Provide the [X, Y] coordinate of the cell's center where the given text is located.  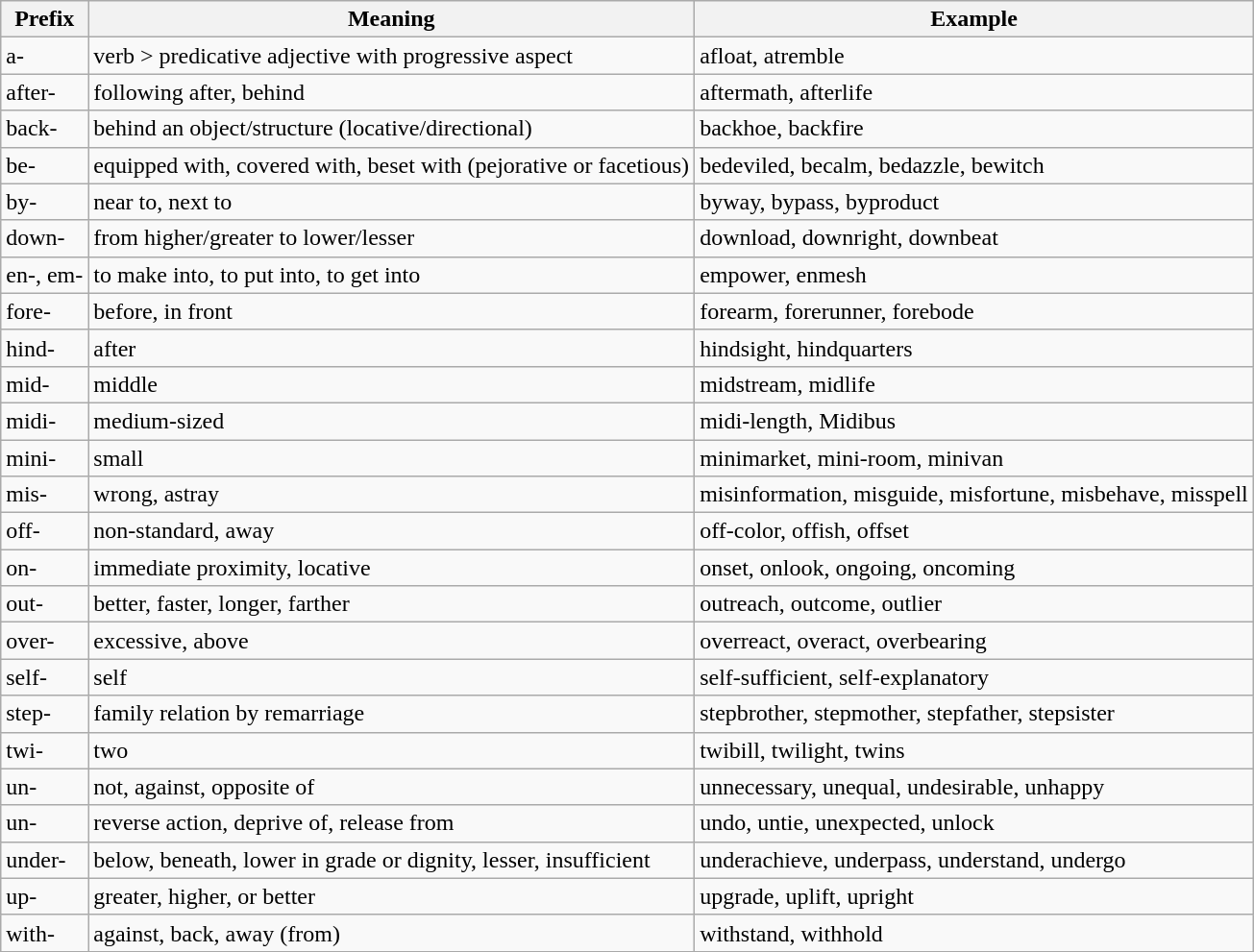
off-color, offish, offset [974, 531]
withstand, withhold [974, 933]
fore- [44, 311]
out- [44, 604]
mini- [44, 458]
wrong, astray [392, 495]
equipped with, covered with, beset with (pejorative or facetious) [392, 165]
unnecessary, unequal, undesirable, unhappy [974, 787]
stepbrother, stepmother, stepfather, stepsister [974, 714]
upgrade, uplift, upright [974, 896]
afloat, atremble [974, 56]
minimarket, mini-room, minivan [974, 458]
twibill, twilight, twins [974, 750]
step- [44, 714]
mid- [44, 384]
be- [44, 165]
reverse action, deprive of, release from [392, 823]
over- [44, 641]
undo, untie, unexpected, unlock [974, 823]
misinformation, misguide, misfortune, misbehave, misspell [974, 495]
byway, bypass, byproduct [974, 202]
greater, higher, or better [392, 896]
self-sufficient, self-explanatory [974, 677]
midi-length, Midibus [974, 421]
forearm, forerunner, forebode [974, 311]
from higher/greater to lower/lesser [392, 238]
not, against, opposite of [392, 787]
twi- [44, 750]
below, beneath, lower in grade or dignity, lesser, insufficient [392, 860]
against, back, away (from) [392, 933]
small [392, 458]
after- [44, 92]
near to, next to [392, 202]
off- [44, 531]
backhoe, backfire [974, 129]
midstream, midlife [974, 384]
verb > predicative adjective with progressive aspect [392, 56]
behind an object/structure (locative/directional) [392, 129]
download, downright, downbeat [974, 238]
middle [392, 384]
excessive, above [392, 641]
family relation by remarriage [392, 714]
en-, em- [44, 275]
empower, enmesh [974, 275]
Prefix [44, 19]
better, faster, longer, farther [392, 604]
to make into, to put into, to get into [392, 275]
hind- [44, 348]
before, in front [392, 311]
two [392, 750]
Example [974, 19]
self [392, 677]
under- [44, 860]
by- [44, 202]
outreach, outcome, outlier [974, 604]
following after, behind [392, 92]
immediate proximity, locative [392, 568]
overreact, overact, overbearing [974, 641]
after [392, 348]
up- [44, 896]
mis- [44, 495]
non-standard, away [392, 531]
down- [44, 238]
back- [44, 129]
midi- [44, 421]
on- [44, 568]
aftermath, afterlife [974, 92]
with- [44, 933]
self- [44, 677]
medium-sized [392, 421]
bedeviled, becalm, bedazzle, bewitch [974, 165]
Meaning [392, 19]
a- [44, 56]
onset, onlook, ongoing, oncoming [974, 568]
hindsight, hindquarters [974, 348]
underachieve, underpass, understand, undergo [974, 860]
